Find where the given text appears and provide that cell's center as [x, y] coordinate. 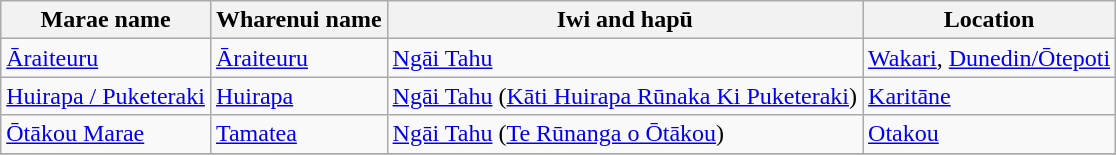
Otakou [990, 134]
Huirapa [298, 96]
Karitāne [990, 96]
Tamatea [298, 134]
Location [990, 20]
Ngāi Tahu [624, 58]
Marae name [106, 20]
Wharenui name [298, 20]
Wakari, Dunedin/Ōtepoti [990, 58]
Huirapa / Puketeraki [106, 96]
Ngāi Tahu (Te Rūnanga o Ōtākou) [624, 134]
Iwi and hapū [624, 20]
Ngāi Tahu (Kāti Huirapa Rūnaka Ki Puketeraki) [624, 96]
Ōtākou Marae [106, 134]
